Identify which cell holds the provided text, then report its [x, y] central coordinate. 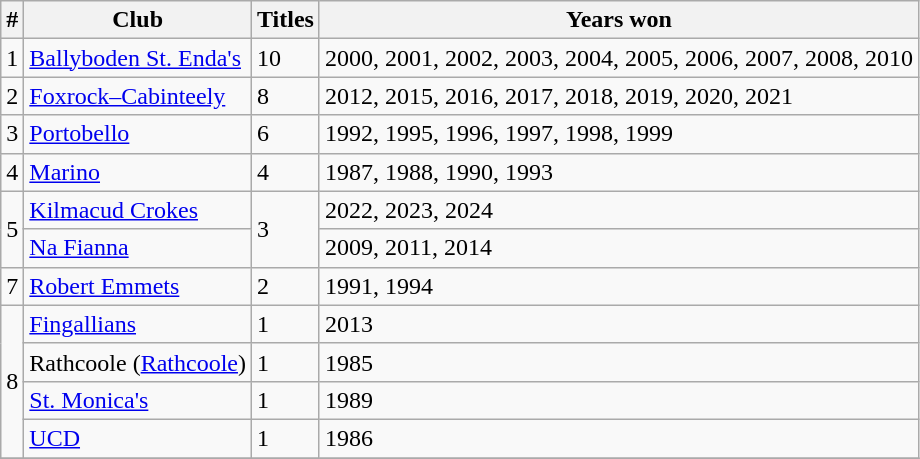
1985 [618, 362]
7 [12, 286]
6 [285, 134]
Titles [285, 20]
Ballyboden St. Enda's [138, 58]
St. Monica's [138, 400]
1987, 1988, 1990, 1993 [618, 172]
Kilmacud Crokes [138, 210]
Na Fianna [138, 248]
Foxrock–Cabinteely [138, 96]
2022, 2023, 2024 [618, 210]
UCD [138, 438]
# [12, 20]
10 [285, 58]
2000, 2001, 2002, 2003, 2004, 2005, 2006, 2007, 2008, 2010 [618, 58]
Robert Emmets [138, 286]
Portobello [138, 134]
5 [12, 229]
Rathcoole (Rathcoole) [138, 362]
1989 [618, 400]
2013 [618, 324]
1991, 1994 [618, 286]
1986 [618, 438]
Years won [618, 20]
2009, 2011, 2014 [618, 248]
2012, 2015, 2016, 2017, 2018, 2019, 2020, 2021 [618, 96]
Fingallians [138, 324]
Club [138, 20]
Marino [138, 172]
1992, 1995, 1996, 1997, 1998, 1999 [618, 134]
